Pinpoint the cell where the given text exists, returning its (x, y) midpoint coordinate. 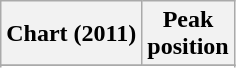
Peakposition (188, 34)
Chart (2011) (72, 34)
